Identify which cell holds the provided text, then report its (X, Y) central coordinate. 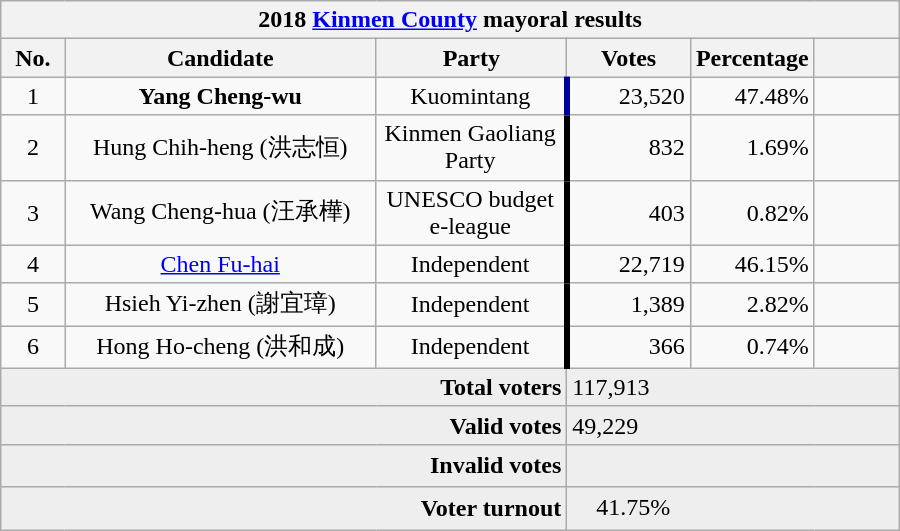
49,229 (733, 425)
1.69% (752, 148)
47.48% (752, 96)
1 (33, 96)
46.15% (752, 264)
2.82% (752, 304)
Total voters (284, 387)
Wang Cheng-hua (汪承樺) (220, 212)
Invalid votes (284, 466)
Hong Ho-cheng (洪和成) (220, 348)
Votes (629, 58)
Kuomintang (472, 96)
Valid votes (284, 425)
No. (33, 58)
2 (33, 148)
1,389 (629, 304)
23,520 (629, 96)
832 (629, 148)
Kinmen Gaoliang Party (472, 148)
4 (33, 264)
Hung Chih-heng (洪志恒) (220, 148)
3 (33, 212)
403 (629, 212)
0.74% (752, 348)
Percentage (752, 58)
2018 Kinmen County mayoral results (450, 20)
22,719 (629, 264)
Hsieh Yi-zhen (謝宜璋) (220, 304)
366 (629, 348)
0.82% (752, 212)
Voter turnout (284, 508)
6 (33, 348)
5 (33, 304)
117,913 (733, 387)
Yang Cheng-wu (220, 96)
Chen Fu-hai (220, 264)
Candidate (220, 58)
41.75% (733, 508)
Party (472, 58)
UNESCO budget e-league (472, 212)
